Locate the cell with the specified text and output its (x, y) center coordinate. 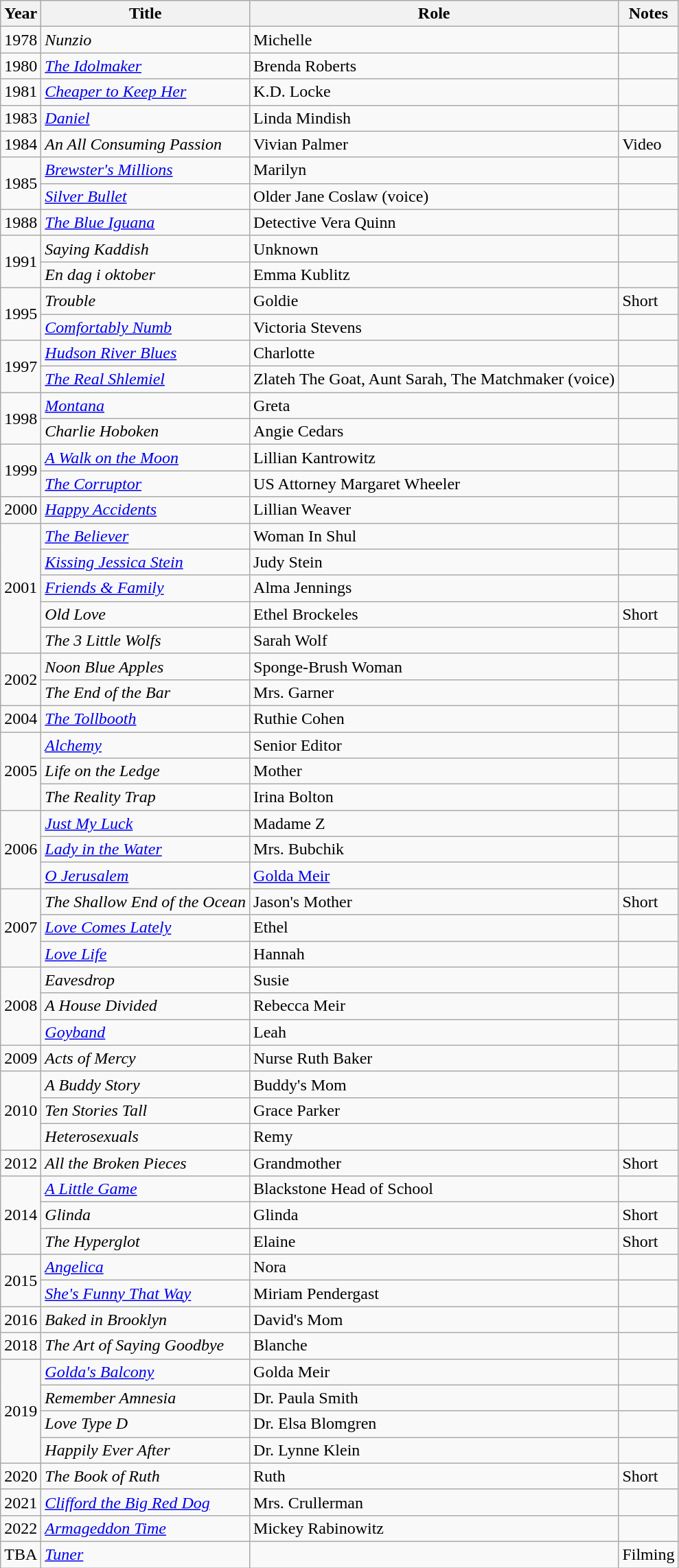
1988 (21, 222)
Just My Luck (146, 823)
Alchemy (146, 745)
Saying Kaddish (146, 248)
2006 (21, 850)
Vivian Palmer (434, 144)
Remy (434, 1136)
2004 (21, 718)
Detective Vera Quinn (434, 222)
Hudson River Blues (146, 353)
2019 (21, 1411)
Tuner (146, 1554)
Zlateh The Goat, Aunt Sarah, The Matchmaker (voice) (434, 379)
Armageddon Time (146, 1528)
Brenda Roberts (434, 66)
Mrs. Crullerman (434, 1502)
A Little Game (146, 1189)
2009 (21, 1058)
Mother (434, 771)
Title (146, 14)
Grace Parker (434, 1110)
Eavesdrop (146, 980)
Mrs. Garner (434, 692)
Michelle (434, 40)
K.D. Locke (434, 92)
Rebecca Meir (434, 1006)
Love Life (146, 954)
Filming (648, 1554)
Mrs. Bubchik (434, 850)
2016 (21, 1320)
Alma Jennings (434, 588)
2002 (21, 679)
Nunzio (146, 40)
Susie (434, 980)
Notes (648, 14)
TBA (21, 1554)
Acts of Mercy (146, 1058)
Love Type D (146, 1424)
Greta (434, 406)
1998 (21, 419)
En dag i oktober (146, 274)
1984 (21, 144)
Kissing Jessica Stein (146, 562)
2005 (21, 771)
Unknown (434, 248)
Angelica (146, 1267)
A Buddy Story (146, 1084)
Heterosexuals (146, 1136)
2015 (21, 1280)
Madame Z (434, 823)
Jason's Mother (434, 902)
1983 (21, 118)
2022 (21, 1528)
Miriam Pendergast (434, 1294)
2007 (21, 928)
2014 (21, 1215)
Sarah Wolf (434, 640)
The Art of Saying Goodbye (146, 1346)
Ethel Brockeles (434, 614)
1985 (21, 183)
2010 (21, 1110)
Silver Bullet (146, 196)
The Tollbooth (146, 718)
Judy Stein (434, 562)
Elaine (434, 1241)
2008 (21, 1006)
Buddy's Mom (434, 1084)
The Believer (146, 536)
Role (434, 14)
2012 (21, 1163)
Love Comes Lately (146, 928)
Cheaper to Keep Her (146, 92)
Irina Bolton (434, 797)
She's Funny That Way (146, 1294)
1980 (21, 66)
Leah (434, 1032)
Dr. Lynne Klein (434, 1450)
The Reality Trap (146, 797)
The 3 Little Wolfs (146, 640)
Comfortably Numb (146, 327)
Clifford the Big Red Dog (146, 1502)
O Jerusalem (146, 876)
Grandmother (434, 1163)
Blanche (434, 1346)
2018 (21, 1346)
Video (648, 144)
The Book of Ruth (146, 1476)
Nora (434, 1267)
1999 (21, 471)
Charlie Hoboken (146, 432)
Goyband (146, 1032)
Older Jane Coslaw (voice) (434, 196)
All the Broken Pieces (146, 1163)
Remember Amnesia (146, 1398)
Woman In Shul (434, 536)
1978 (21, 40)
Happily Ever After (146, 1450)
Daniel (146, 118)
The Real Shlemiel (146, 379)
Golda's Balcony (146, 1372)
Senior Editor (434, 745)
Emma Kublitz (434, 274)
Friends & Family (146, 588)
Baked in Brooklyn (146, 1320)
2000 (21, 510)
Ethel (434, 928)
Dr. Elsa Blomgren (434, 1424)
Life on the Ledge (146, 771)
The Corruptor (146, 484)
Lillian Kantrowitz (434, 458)
Linda Mindish (434, 118)
Brewster's Millions (146, 170)
Nurse Ruth Baker (434, 1058)
The Hyperglot (146, 1241)
2020 (21, 1476)
Hannah (434, 954)
David's Mom (434, 1320)
2001 (21, 588)
Angie Cedars (434, 432)
Ten Stories Tall (146, 1110)
The Blue Iguana (146, 222)
Blackstone Head of School (434, 1189)
Sponge-Brush Woman (434, 666)
2021 (21, 1502)
Montana (146, 406)
Dr. Paula Smith (434, 1398)
Ruth (434, 1476)
Victoria Stevens (434, 327)
The Shallow End of the Ocean (146, 902)
Lillian Weaver (434, 510)
Marilyn (434, 170)
1995 (21, 314)
A House Divided (146, 1006)
Happy Accidents (146, 510)
Lady in the Water (146, 850)
1991 (21, 261)
Charlotte (434, 353)
Year (21, 14)
Ruthie Cohen (434, 718)
The End of the Bar (146, 692)
An All Consuming Passion (146, 144)
1981 (21, 92)
Old Love (146, 614)
Trouble (146, 301)
Goldie (434, 301)
Mickey Rabinowitz (434, 1528)
US Attorney Margaret Wheeler (434, 484)
A Walk on the Moon (146, 458)
1997 (21, 366)
Noon Blue Apples (146, 666)
The Idolmaker (146, 66)
